Determine the (x, y) coordinate at the center of the cell enclosing the given text.  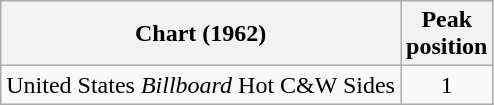
1 (446, 85)
Chart (1962) (201, 34)
Peakposition (446, 34)
United States Billboard Hot C&W Sides (201, 85)
